Scan for the cell matching the given text and deliver its (x, y) coordinate at center. 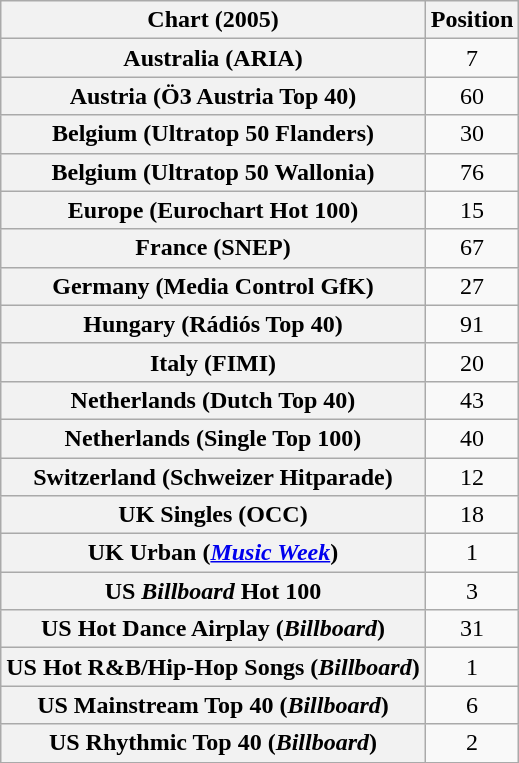
Netherlands (Single Top 100) (213, 438)
Austria (Ö3 Austria Top 40) (213, 96)
Italy (FIMI) (213, 362)
20 (472, 362)
30 (472, 134)
UK Singles (OCC) (213, 515)
Switzerland (Schweizer Hitparade) (213, 477)
UK Urban (Music Week) (213, 553)
Netherlands (Dutch Top 40) (213, 400)
6 (472, 705)
31 (472, 629)
Hungary (Rádiós Top 40) (213, 324)
40 (472, 438)
43 (472, 400)
60 (472, 96)
7 (472, 58)
18 (472, 515)
Europe (Eurochart Hot 100) (213, 210)
Australia (ARIA) (213, 58)
Belgium (Ultratop 50 Wallonia) (213, 172)
76 (472, 172)
US Mainstream Top 40 (Billboard) (213, 705)
15 (472, 210)
91 (472, 324)
US Rhythmic Top 40 (Billboard) (213, 743)
12 (472, 477)
67 (472, 248)
France (SNEP) (213, 248)
US Billboard Hot 100 (213, 591)
Chart (2005) (213, 20)
2 (472, 743)
Position (472, 20)
Germany (Media Control GfK) (213, 286)
US Hot R&B/Hip-Hop Songs (Billboard) (213, 667)
3 (472, 591)
Belgium (Ultratop 50 Flanders) (213, 134)
27 (472, 286)
US Hot Dance Airplay (Billboard) (213, 629)
